Locate the cell with the specified text and output its (x, y) center coordinate. 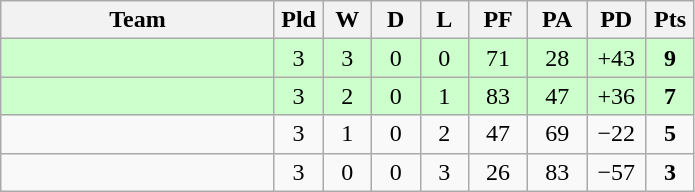
+43 (616, 58)
Pld (298, 20)
PD (616, 20)
Team (138, 20)
26 (498, 172)
+36 (616, 96)
W (348, 20)
−22 (616, 134)
69 (558, 134)
−57 (616, 172)
D (396, 20)
28 (558, 58)
9 (670, 58)
PF (498, 20)
Pts (670, 20)
5 (670, 134)
PA (558, 20)
71 (498, 58)
L (444, 20)
7 (670, 96)
